Return the [X, Y] coordinate for the center point of the cell that contains the specified text.  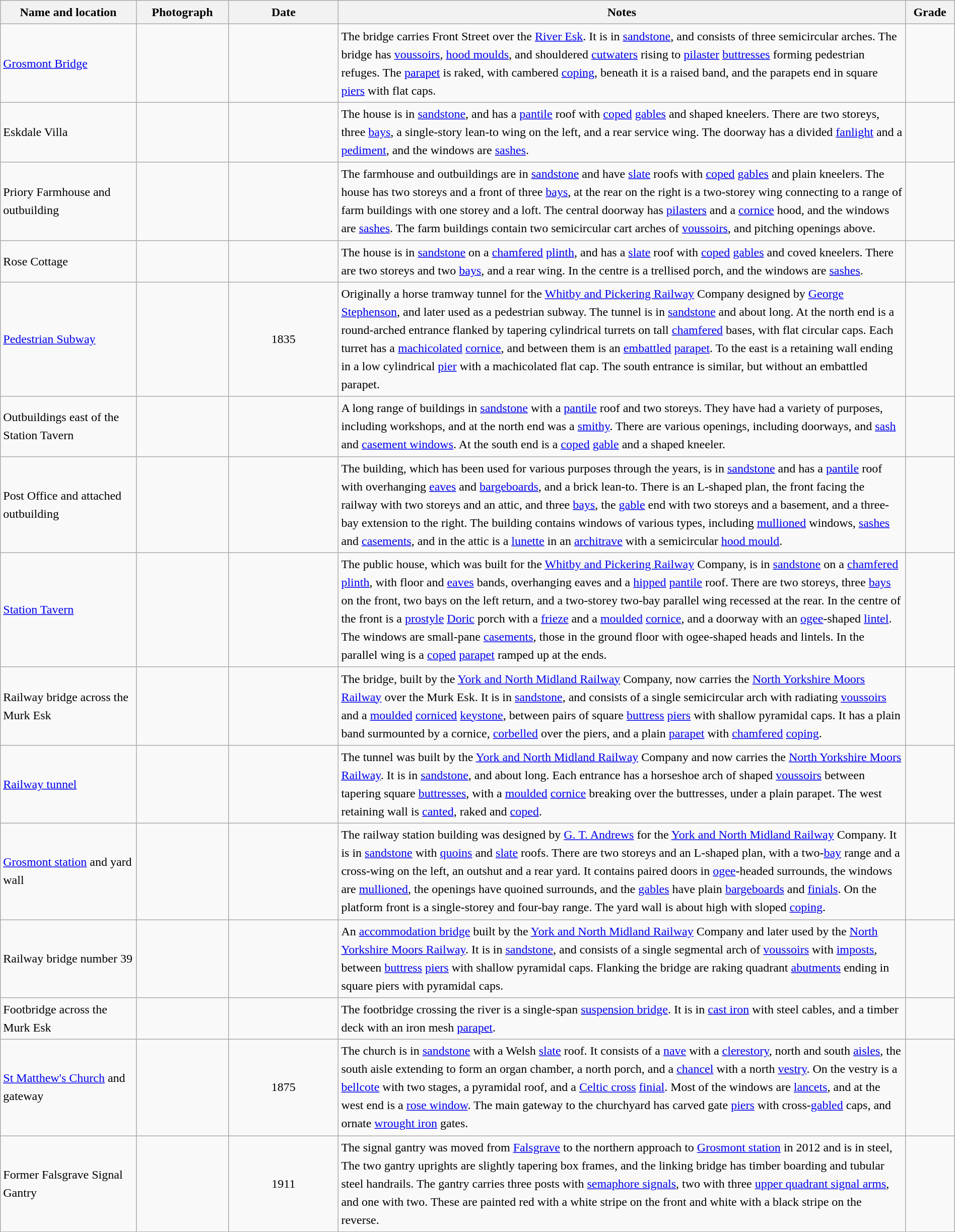
Photograph [182, 12]
Rose Cottage [69, 261]
Footbridge across the Murk Esk [69, 1018]
St Matthew's Church and gateway [69, 1088]
Name and location [69, 12]
Grosmont station and yard wall [69, 871]
Railway bridge across the Murk Esk [69, 706]
Grosmont Bridge [69, 63]
1875 [284, 1088]
1835 [284, 339]
Eskdale Villa [69, 132]
Post Office and attached outbuilding [69, 505]
Pedestrian Subway [69, 339]
Outbuildings east of the Station Tavern [69, 426]
Railway bridge number 39 [69, 959]
Notes [622, 12]
1911 [284, 1184]
Former Falsgrave Signal Gantry [69, 1184]
Grade [930, 12]
Date [284, 12]
Station Tavern [69, 609]
Priory Farmhouse and outbuilding [69, 201]
Railway tunnel [69, 784]
